Find where the given text appears and provide that cell's center as [x, y] coordinate. 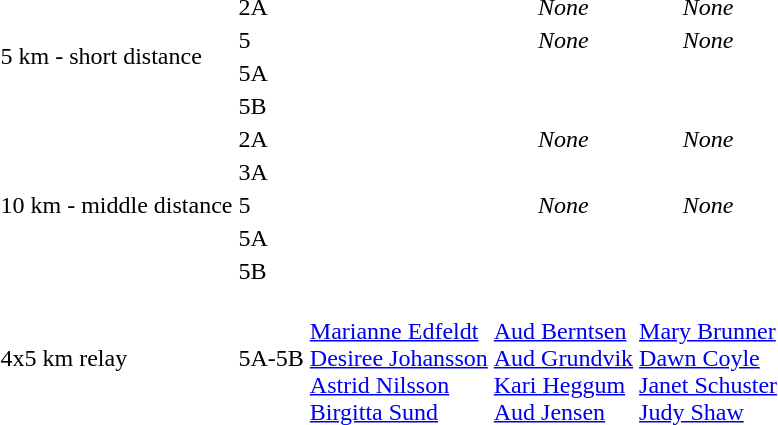
3A [271, 172]
2A [271, 139]
